From the cell containing the given text, extract its center point as [x, y] coordinate. 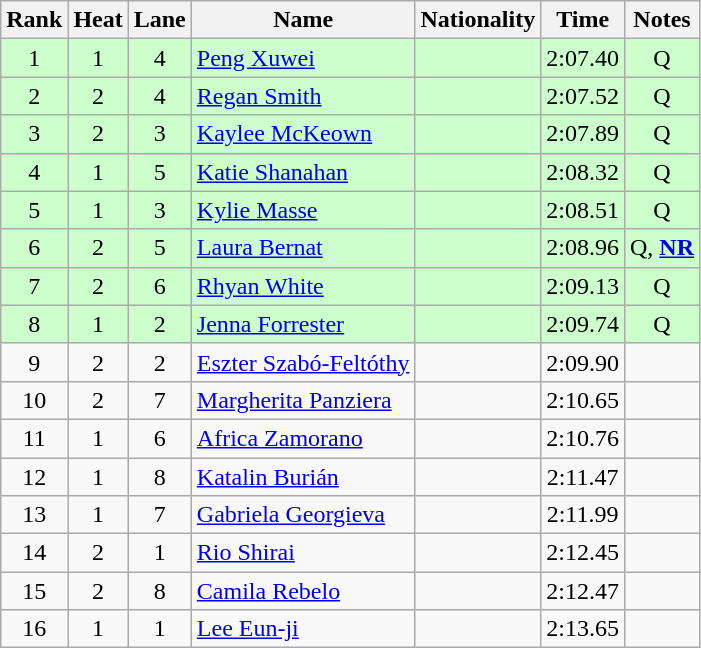
Heat [98, 20]
Time [583, 20]
11 [34, 438]
Peng Xuwei [303, 58]
Margherita Panziera [303, 400]
2:11.99 [583, 515]
2:08.51 [583, 210]
2:08.96 [583, 248]
2:09.74 [583, 324]
2:09.90 [583, 362]
13 [34, 515]
Lee Eun-ji [303, 629]
2:09.13 [583, 286]
2:12.45 [583, 553]
12 [34, 477]
Rio Shirai [303, 553]
2:07.52 [583, 96]
Katalin Burián [303, 477]
2:10.76 [583, 438]
16 [34, 629]
Name [303, 20]
2:11.47 [583, 477]
Q, NR [662, 248]
Eszter Szabó-Feltóthy [303, 362]
Kylie Masse [303, 210]
14 [34, 553]
Rank [34, 20]
Laura Bernat [303, 248]
Nationality [478, 20]
Camila Rebelo [303, 591]
Rhyan White [303, 286]
2:10.65 [583, 400]
2:07.89 [583, 134]
Katie Shanahan [303, 172]
10 [34, 400]
Lane [160, 20]
15 [34, 591]
2:08.32 [583, 172]
Regan Smith [303, 96]
Gabriela Georgieva [303, 515]
9 [34, 362]
Jenna Forrester [303, 324]
Notes [662, 20]
2:07.40 [583, 58]
2:13.65 [583, 629]
2:12.47 [583, 591]
Africa Zamorano [303, 438]
Kaylee McKeown [303, 134]
